Capture the cell that displays the provided text and extract its (x, y) central coordinate. 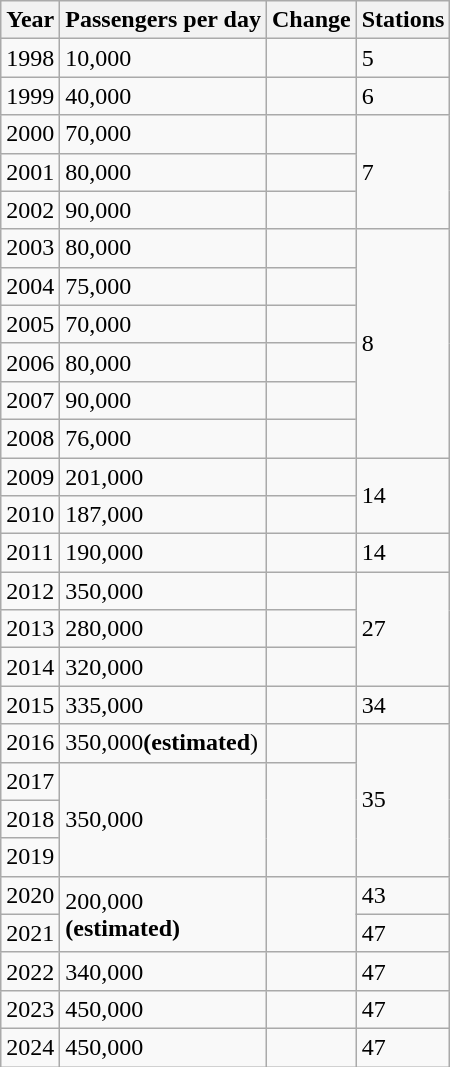
2002 (30, 210)
2013 (30, 629)
Passengers per day (164, 20)
2003 (30, 248)
2007 (30, 400)
320,000 (164, 667)
5 (403, 58)
Change (311, 20)
7 (403, 172)
8 (403, 343)
201,000 (164, 477)
2023 (30, 1009)
2015 (30, 705)
2024 (30, 1047)
340,000 (164, 971)
190,000 (164, 553)
75,000 (164, 286)
2005 (30, 324)
2018 (30, 819)
6 (403, 96)
27 (403, 629)
Stations (403, 20)
2016 (30, 743)
200,000(estimated) (164, 914)
2020 (30, 895)
2010 (30, 515)
2000 (30, 134)
2004 (30, 286)
2011 (30, 553)
2017 (30, 781)
2008 (30, 438)
1999 (30, 96)
2006 (30, 362)
10,000 (164, 58)
76,000 (164, 438)
2021 (30, 933)
280,000 (164, 629)
40,000 (164, 96)
35 (403, 800)
2014 (30, 667)
187,000 (164, 515)
2019 (30, 857)
34 (403, 705)
2022 (30, 971)
2009 (30, 477)
43 (403, 895)
Year (30, 20)
2012 (30, 591)
335,000 (164, 705)
1998 (30, 58)
2001 (30, 172)
350,000(estimated) (164, 743)
